Search for the cell housing the specified text and yield its [x, y] center coordinate. 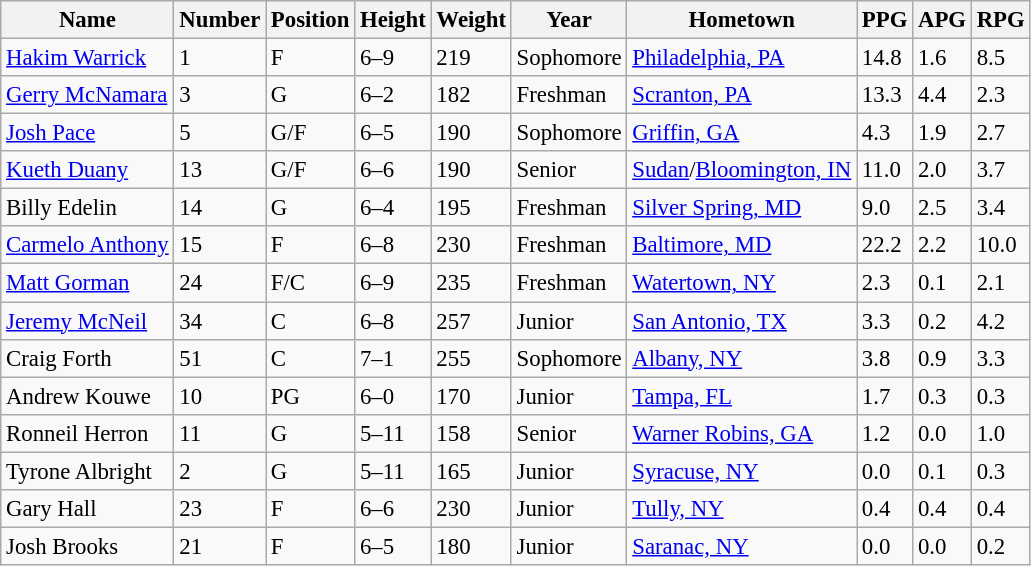
2.2 [942, 245]
Name [88, 20]
Philadelphia, PA [742, 58]
0.9 [942, 358]
3.8 [885, 358]
1.7 [885, 396]
2 [220, 471]
Ronneil Herron [88, 433]
182 [471, 95]
Craig Forth [88, 358]
13 [220, 170]
10.0 [1000, 245]
15 [220, 245]
13.3 [885, 95]
RPG [1000, 20]
Saranac, NY [742, 546]
Josh Brooks [88, 546]
1 [220, 58]
4.3 [885, 133]
Andrew Kouwe [88, 396]
San Antonio, TX [742, 321]
Sudan/Bloomington, IN [742, 170]
1.6 [942, 58]
Billy Edelin [88, 208]
23 [220, 509]
219 [471, 58]
195 [471, 208]
Gerry McNamara [88, 95]
51 [220, 358]
PG [310, 396]
1.9 [942, 133]
Matt Gorman [88, 283]
5 [220, 133]
165 [471, 471]
Watertown, NY [742, 283]
2.1 [1000, 283]
3 [220, 95]
Griffin, GA [742, 133]
Scranton, PA [742, 95]
F/C [310, 283]
2.7 [1000, 133]
Gary Hall [88, 509]
6–4 [393, 208]
158 [471, 433]
2.0 [942, 170]
Hakim Warrick [88, 58]
Carmelo Anthony [88, 245]
3.4 [1000, 208]
Silver Spring, MD [742, 208]
6–0 [393, 396]
Jeremy McNeil [88, 321]
Weight [471, 20]
Syracuse, NY [742, 471]
PPG [885, 20]
APG [942, 20]
3.7 [1000, 170]
14 [220, 208]
11 [220, 433]
Tampa, FL [742, 396]
257 [471, 321]
Kueth Duany [88, 170]
6–2 [393, 95]
Position [310, 20]
Year [569, 20]
4.4 [942, 95]
Warner Robins, GA [742, 433]
1.0 [1000, 433]
170 [471, 396]
Tully, NY [742, 509]
1.2 [885, 433]
11.0 [885, 170]
Baltimore, MD [742, 245]
14.8 [885, 58]
Tyrone Albright [88, 471]
255 [471, 358]
4.2 [1000, 321]
2.5 [942, 208]
21 [220, 546]
Josh Pace [88, 133]
235 [471, 283]
22.2 [885, 245]
9.0 [885, 208]
180 [471, 546]
34 [220, 321]
Albany, NY [742, 358]
10 [220, 396]
Height [393, 20]
Hometown [742, 20]
24 [220, 283]
Number [220, 20]
8.5 [1000, 58]
7–1 [393, 358]
